Detect which cell encompasses the target text, then output its [x, y] center coordinate. 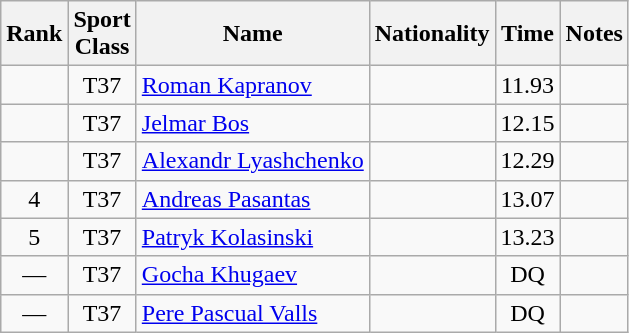
Nationality [432, 34]
SportClass [102, 34]
13.23 [528, 237]
5 [34, 237]
Time [528, 34]
Gocha Khugaev [252, 275]
4 [34, 199]
Roman Kapranov [252, 85]
Alexandr Lyashchenko [252, 161]
11.93 [528, 85]
Andreas Pasantas [252, 199]
Jelmar Bos [252, 123]
12.15 [528, 123]
Patryk Kolasinski [252, 237]
Pere Pascual Valls [252, 313]
13.07 [528, 199]
Name [252, 34]
Notes [594, 34]
12.29 [528, 161]
Rank [34, 34]
